Capture the cell that displays the provided text and extract its [x, y] central coordinate. 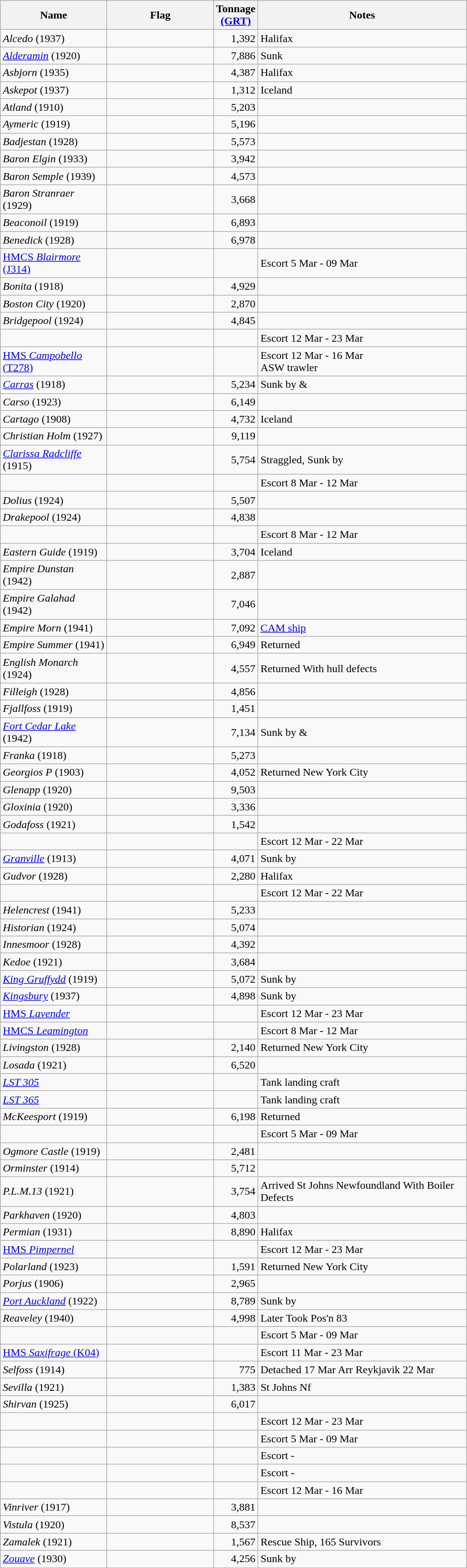
3,881 [236, 1507]
Innesmoor (1928) [54, 945]
Zamalek (1921) [54, 1542]
Eastern Guide (1919) [54, 552]
Glenapp (1920) [54, 790]
Later Took Pos'n 83 [362, 1318]
Helencrest (1941) [54, 910]
1,392 [236, 38]
Permian (1931) [54, 1232]
4,845 [236, 321]
5,074 [236, 928]
HMS Lavender [54, 1013]
Escort 12 Mar - 16 Mar [362, 1490]
CAM ship [362, 628]
1,451 [236, 709]
HMS Campobello (T278) [54, 362]
Askepot (1937) [54, 90]
Reaveley (1940) [54, 1318]
4,998 [236, 1318]
Baron Elgin (1933) [54, 159]
English Monarch (1924) [54, 668]
Fjallfoss (1919) [54, 709]
1,542 [236, 824]
Gudvor (1928) [54, 876]
Badjestan (1928) [54, 141]
5,712 [236, 1168]
King Gruffydd (1919) [54, 979]
4,856 [236, 692]
3,336 [236, 807]
4,392 [236, 945]
4,256 [236, 1559]
7,886 [236, 56]
Carras (1918) [54, 385]
6,149 [236, 402]
5,203 [236, 107]
Franka (1918) [54, 755]
2,887 [236, 575]
2,481 [236, 1151]
7,134 [236, 732]
6,949 [236, 645]
Georgios P (1903) [54, 772]
Filleigh (1928) [54, 692]
Dolius (1924) [54, 500]
Parkhaven (1920) [54, 1215]
Empire Galahad (1942) [54, 605]
8,537 [236, 1525]
Detached 17 Mar Arr Reykjavik 22 Mar [362, 1370]
8,890 [236, 1232]
Sevilla (1921) [54, 1387]
5,072 [236, 979]
Flag [160, 15]
9,119 [236, 436]
6,017 [236, 1404]
8,789 [236, 1301]
5,273 [236, 755]
1,591 [236, 1267]
LST 305 [54, 1082]
Aymeric (1919) [54, 124]
4,573 [236, 176]
Escort 11 Mar - 23 Mar [362, 1352]
Vistula (1920) [54, 1525]
Clarissa Radcliffe (1915) [54, 459]
Granville (1913) [54, 858]
5,196 [236, 124]
3,754 [236, 1191]
6,198 [236, 1116]
Gloxinia (1920) [54, 807]
Shirvan (1925) [54, 1404]
Beaconoil (1919) [54, 222]
Escort 12 Mar - 16 MarASW trawler [362, 362]
Alderamin (1920) [54, 56]
Empire Dunstan (1942) [54, 575]
Kedoe (1921) [54, 962]
LST 365 [54, 1099]
775 [236, 1370]
7,092 [236, 628]
4,898 [236, 996]
Boston City (1920) [54, 304]
6,893 [236, 222]
3,668 [236, 199]
2,870 [236, 304]
4,929 [236, 287]
Polarland (1923) [54, 1267]
HMS Saxifrage (K04) [54, 1352]
Rescue Ship, 165 Survivors [362, 1542]
Atland (1910) [54, 107]
5,573 [236, 141]
4,052 [236, 772]
Selfoss (1914) [54, 1370]
P.L.M.13 (1921) [54, 1191]
Carso (1923) [54, 402]
4,803 [236, 1215]
7,046 [236, 605]
3,684 [236, 962]
Bonita (1918) [54, 287]
5,754 [236, 459]
4,732 [236, 419]
Livingston (1928) [54, 1048]
Arrived St Johns Newfoundland With Boiler Defects [362, 1191]
Sunk [362, 56]
Notes [362, 15]
Empire Summer (1941) [54, 645]
Benedick (1928) [54, 240]
St Johns Nf [362, 1387]
Tonnage (GRT) [236, 15]
6,978 [236, 240]
Baron Semple (1939) [54, 176]
Baron Stranraer (1929) [54, 199]
Ogmore Castle (1919) [54, 1151]
HMS Pimpernel [54, 1249]
Straggled, Sunk by [362, 459]
4,557 [236, 668]
Porjus (1906) [54, 1284]
5,233 [236, 910]
Cartago (1908) [54, 419]
HMCS Blairmore (J314) [54, 263]
McKeesport (1919) [54, 1116]
Drakepool (1924) [54, 517]
Zouave (1930) [54, 1559]
6,520 [236, 1065]
Name [54, 15]
2,140 [236, 1048]
1,312 [236, 90]
Vinriver (1917) [54, 1507]
2,965 [236, 1284]
2,280 [236, 876]
Losada (1921) [54, 1065]
1,567 [236, 1542]
Kingsbury (1937) [54, 996]
Christian Holm (1927) [54, 436]
Alcedo (1937) [54, 38]
Asbjorn (1935) [54, 73]
5,234 [236, 385]
Orminster (1914) [54, 1168]
Empire Morn (1941) [54, 628]
Historian (1924) [54, 928]
1,383 [236, 1387]
Returned With hull defects [362, 668]
4,387 [236, 73]
Port Auckland (1922) [54, 1301]
5,507 [236, 500]
4,071 [236, 858]
Godafoss (1921) [54, 824]
Bridgepool (1924) [54, 321]
3,942 [236, 159]
Fort Cedar Lake (1942) [54, 732]
3,704 [236, 552]
9,503 [236, 790]
4,838 [236, 517]
HMCS Leamington [54, 1031]
